Return (X, Y) of the center of cell containing provided text 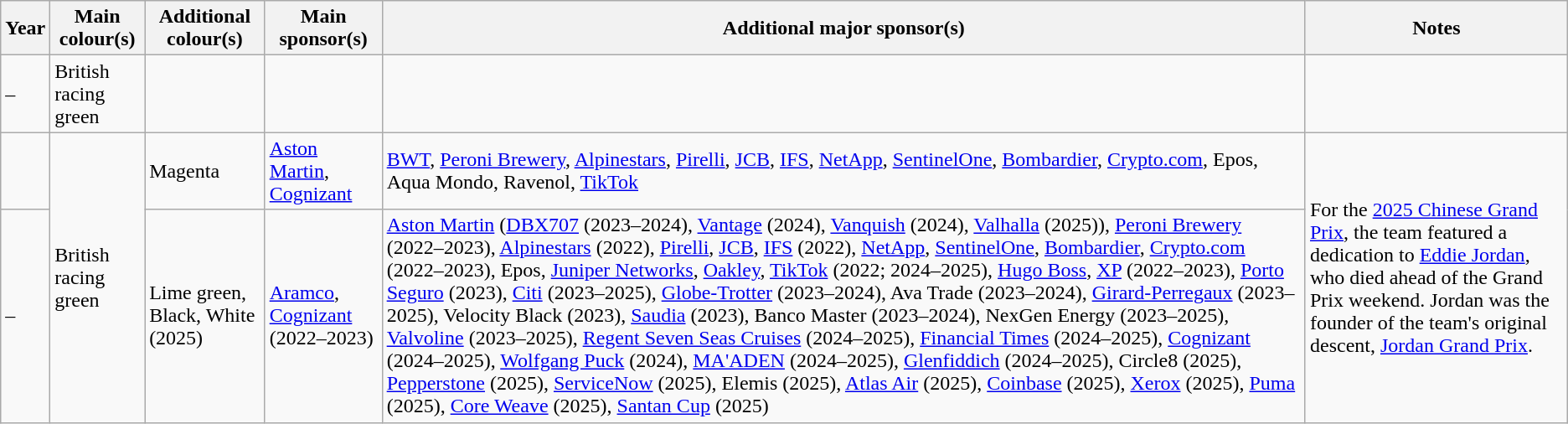
BWT, Peroni Brewery, Alpinestars, Pirelli, JCB, IFS, NetApp, SentinelOne, Bombardier, Crypto.com, Epos, Aqua Mondo, Ravenol, TikTok (843, 171)
Magenta (205, 171)
Additional colour(s) (205, 28)
Year (25, 28)
Aramco, Cognizant (2022–2023) (323, 316)
Main sponsor(s) (323, 28)
Main colour(s) (97, 28)
Notes (1436, 28)
Additional major sponsor(s) (843, 28)
Aston Martin, Cognizant (323, 171)
Lime green, Black, White (2025) (205, 316)
